For the text-containing cell, return its midpoint in (x, y) coordinate format. 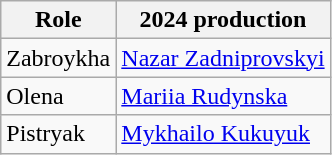
Nazar Zadniprovskyi (223, 58)
Olena (58, 96)
2024 production (223, 20)
Mykhailo Kukuyuk (223, 134)
Zabroykha (58, 58)
Pistryak (58, 134)
Role (58, 20)
Mariia Rudynska (223, 96)
